Capture the cell that displays the provided text and extract its (X, Y) central coordinate. 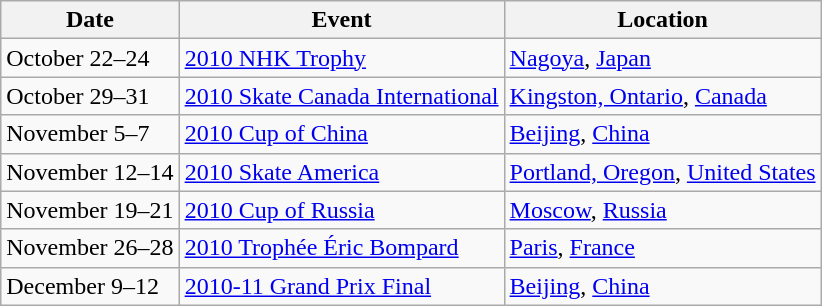
Date (90, 20)
Nagoya, Japan (662, 58)
October 22–24 (90, 58)
2010 Cup of China (342, 134)
December 9–12 (90, 286)
November 19–21 (90, 210)
Portland, Oregon, United States (662, 172)
2010 Trophée Éric Bompard (342, 248)
November 5–7 (90, 134)
2010 NHK Trophy (342, 58)
Moscow, Russia (662, 210)
2010 Skate America (342, 172)
Event (342, 20)
Paris, France (662, 248)
November 26–28 (90, 248)
Kingston, Ontario, Canada (662, 96)
2010 Cup of Russia (342, 210)
Location (662, 20)
2010-11 Grand Prix Final (342, 286)
October 29–31 (90, 96)
November 12–14 (90, 172)
2010 Skate Canada International (342, 96)
